Return (X, Y) of the center of cell containing provided text 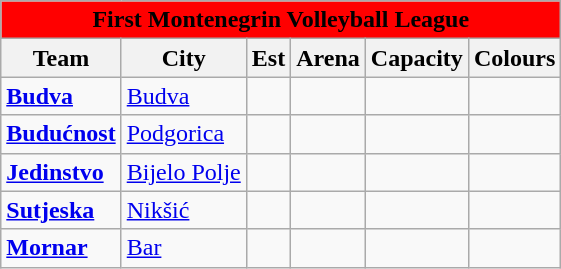
Colours (514, 58)
Sutjeska (61, 210)
Nikšić (184, 210)
Budućnost (61, 134)
First Montenegrin Volleyball League (281, 20)
Jedinstvo (61, 172)
City (184, 58)
Arena (328, 58)
Bar (184, 248)
Mornar (61, 248)
Bijelo Polje (184, 172)
Podgorica (184, 134)
Capacity (416, 58)
Team (61, 58)
Est (268, 58)
